Extract the (X, Y) coordinate from the center of the cell holding the provided text.  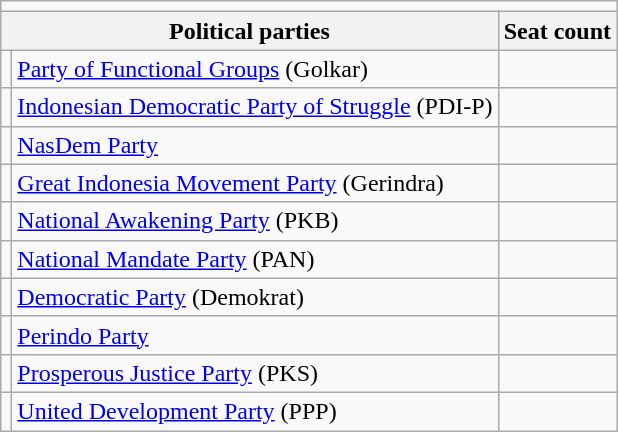
United Development Party (PPP) (255, 411)
Seat count (557, 31)
Prosperous Justice Party (PKS) (255, 373)
NasDem Party (255, 145)
Party of Functional Groups (Golkar) (255, 69)
National Mandate Party (PAN) (255, 259)
Great Indonesia Movement Party (Gerindra) (255, 183)
National Awakening Party (PKB) (255, 221)
Indonesian Democratic Party of Struggle (PDI-P) (255, 107)
Political parties (250, 31)
Perindo Party (255, 335)
Democratic Party (Demokrat) (255, 297)
